Determine the (x, y) coordinate at the center of the cell enclosing the given text.  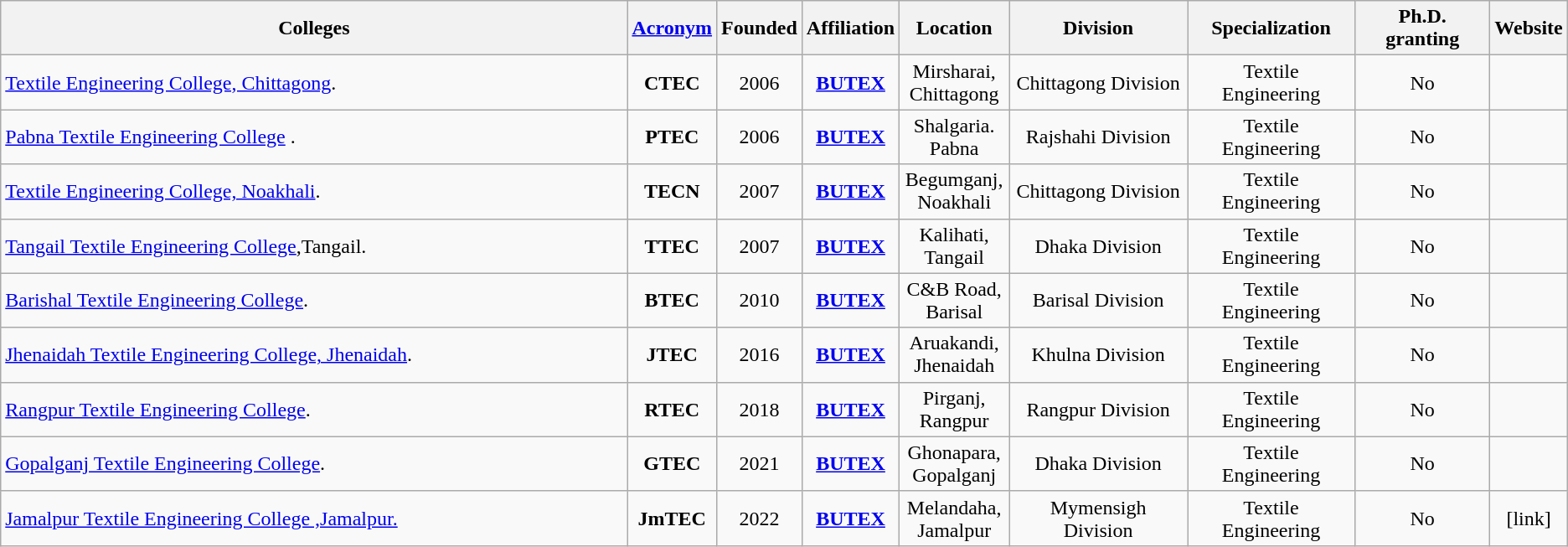
GTEC (672, 464)
Specialization (1271, 28)
2021 (760, 464)
Rajshahi Division (1099, 137)
Khulna Division (1099, 355)
TTEC (672, 246)
Pirganj, Rangpur (955, 409)
Acronym (672, 28)
RTEC (672, 409)
Ghonapara, Gopalganj (955, 464)
Begumganj, Noakhali (955, 191)
Melandaha, Jamalpur (955, 518)
CTEC (672, 82)
Rangpur Division (1099, 409)
2016 (760, 355)
Aruakandi, Jhenaidah (955, 355)
Location (955, 28)
TECN (672, 191)
BTEC (672, 300)
Pabna Textile Engineering College . (314, 137)
Gopalganj Textile Engineering College. (314, 464)
Division (1099, 28)
Jhenaidah Textile Engineering College, Jhenaidah. (314, 355)
Website (1529, 28)
Jamalpur Textile Engineering College ,Jamalpur. (314, 518)
[link] (1529, 518)
2018 (760, 409)
Barisal Division (1099, 300)
Rangpur Textile Engineering College. (314, 409)
Affiliation (850, 28)
Textile Engineering College, Chittagong. (314, 82)
Colleges (314, 28)
JTEC (672, 355)
Shalgaria. Pabna (955, 137)
PTEC (672, 137)
Tangail Textile Engineering College,Tangail. (314, 246)
Ph.D. granting (1422, 28)
2010 (760, 300)
JmTEC (672, 518)
Textile Engineering College, Noakhali. (314, 191)
2022 (760, 518)
Kalihati, Tangail (955, 246)
Founded (760, 28)
Mymensigh Division (1099, 518)
C&B Road, Barisal (955, 300)
Mirsharai, Chittagong (955, 82)
Barishal Textile Engineering College. (314, 300)
